Capture the cell that displays the provided text and extract its [X, Y] central coordinate. 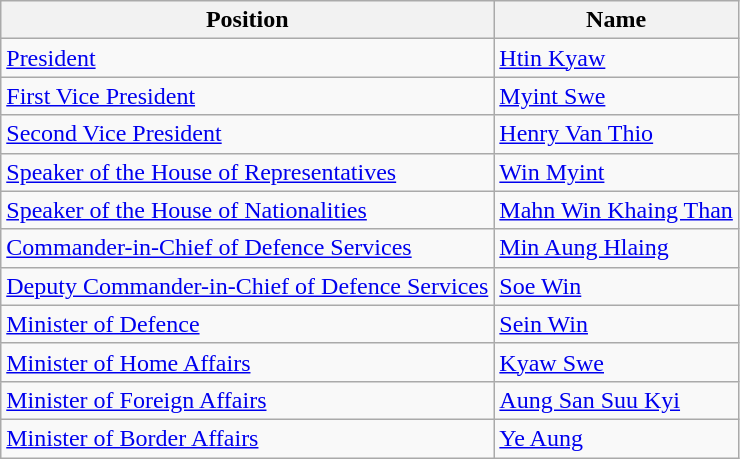
Commander-in-Chief of Defence Services [248, 248]
Henry Van Thio [616, 134]
Minister of Defence [248, 324]
Ye Aung [616, 438]
Soe Win [616, 286]
Mahn Win Khaing Than [616, 210]
Myint Swe [616, 96]
Second Vice President [248, 134]
Name [616, 20]
Minister of Border Affairs [248, 438]
Position [248, 20]
Win Myint [616, 172]
Minister of Foreign Affairs [248, 400]
First Vice President [248, 96]
Kyaw Swe [616, 362]
Htin Kyaw [616, 58]
Sein Win [616, 324]
Min Aung Hlaing [616, 248]
Speaker of the House of Representatives [248, 172]
President [248, 58]
Aung San Suu Kyi [616, 400]
Minister of Home Affairs [248, 362]
Speaker of the House of Nationalities [248, 210]
Deputy Commander-in-Chief of Defence Services [248, 286]
